Scan for the cell matching the given text and deliver its [X, Y] coordinate at center. 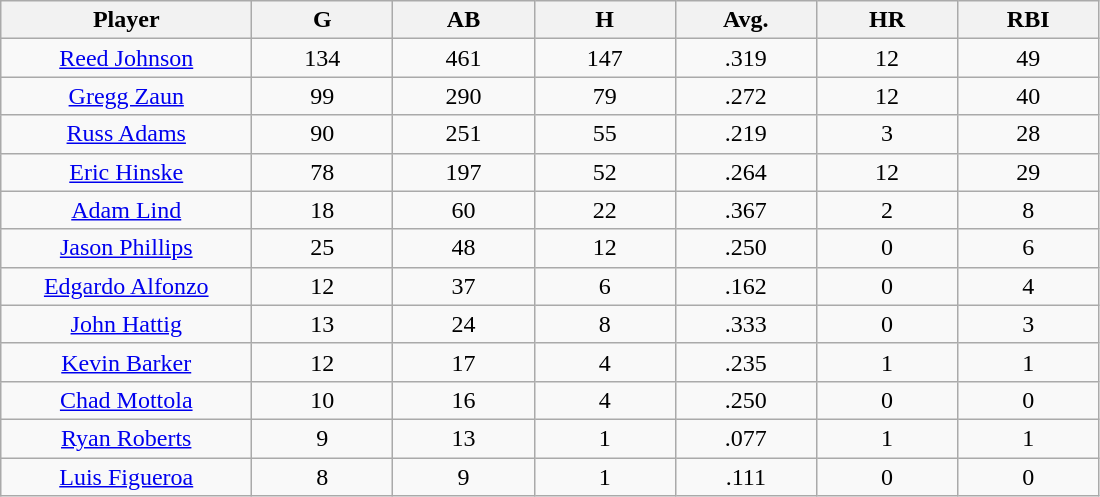
251 [464, 134]
2 [886, 210]
Edgardo Alfonzo [126, 286]
AB [464, 20]
290 [464, 96]
197 [464, 172]
Russ Adams [126, 134]
24 [464, 324]
90 [322, 134]
22 [604, 210]
Chad Mottola [126, 400]
Reed Johnson [126, 58]
.219 [746, 134]
Eric Hinske [126, 172]
40 [1028, 96]
John Hattig [126, 324]
Luis Figueroa [126, 477]
147 [604, 58]
16 [464, 400]
99 [322, 96]
79 [604, 96]
25 [322, 248]
HR [886, 20]
461 [464, 58]
.367 [746, 210]
10 [322, 400]
H [604, 20]
28 [1028, 134]
49 [1028, 58]
.162 [746, 286]
.235 [746, 362]
.333 [746, 324]
48 [464, 248]
.111 [746, 477]
134 [322, 58]
Gregg Zaun [126, 96]
55 [604, 134]
Avg. [746, 20]
.319 [746, 58]
Kevin Barker [126, 362]
52 [604, 172]
78 [322, 172]
18 [322, 210]
29 [1028, 172]
Player [126, 20]
RBI [1028, 20]
Ryan Roberts [126, 438]
17 [464, 362]
Jason Phillips [126, 248]
.272 [746, 96]
60 [464, 210]
.264 [746, 172]
Adam Lind [126, 210]
G [322, 20]
37 [464, 286]
.077 [746, 438]
